Find where the given text appears and provide that cell's center as (X, Y) coordinate. 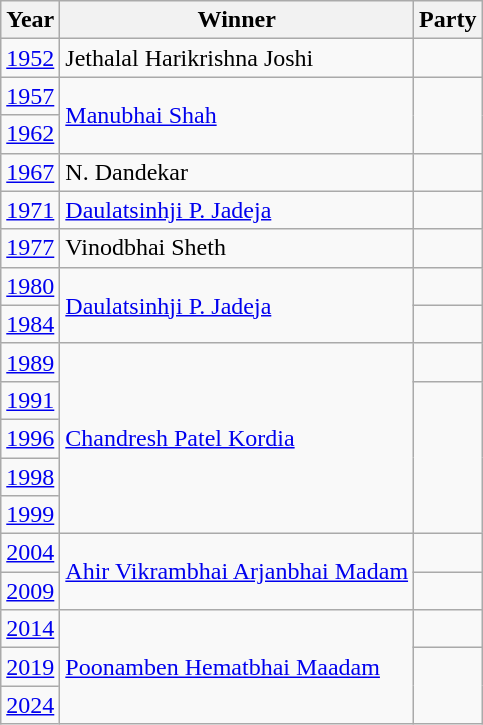
Vinodbhai Sheth (237, 248)
1962 (30, 134)
1957 (30, 96)
N. Dandekar (237, 172)
2014 (30, 629)
1977 (30, 248)
Party (448, 20)
2009 (30, 591)
1999 (30, 515)
1996 (30, 438)
2024 (30, 705)
Manubhai Shah (237, 115)
Chandresh Patel Kordia (237, 438)
Year (30, 20)
2004 (30, 553)
1984 (30, 324)
Ahir Vikrambhai Arjanbhai Madam (237, 572)
1980 (30, 286)
1967 (30, 172)
1952 (30, 58)
Jethalal Harikrishna Joshi (237, 58)
Winner (237, 20)
Poonamben Hematbhai Maadam (237, 667)
1998 (30, 477)
1989 (30, 362)
1971 (30, 210)
1991 (30, 400)
2019 (30, 667)
